Capture the cell that displays the provided text and extract its [X, Y] central coordinate. 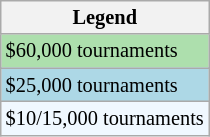
Legend [105, 17]
$60,000 tournaments [105, 51]
$10/15,000 tournaments [105, 118]
$25,000 tournaments [105, 85]
